Extract the (X, Y) coordinate from the center of the cell holding the provided text.  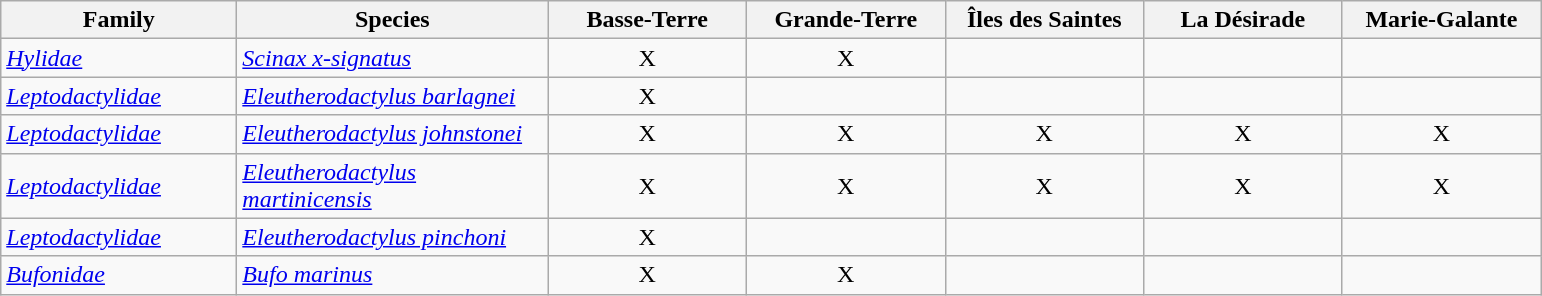
Hylidae (119, 58)
Family (119, 20)
Bufo marinus (392, 275)
Eleutherodactylus johnstonei (392, 134)
Marie-Galante (1442, 20)
Species (392, 20)
La Désirade (1244, 20)
Eleutherodactylus barlagnei (392, 96)
Eleutherodactylus pinchoni (392, 237)
Îles des Saintes (1044, 20)
Eleutherodactylus martinicensis (392, 186)
Scinax x-signatus (392, 58)
Basse-Terre (648, 20)
Grande-Terre (846, 20)
Bufonidae (119, 275)
